Determine the [X, Y] coordinate at the center of the cell enclosing the given text.  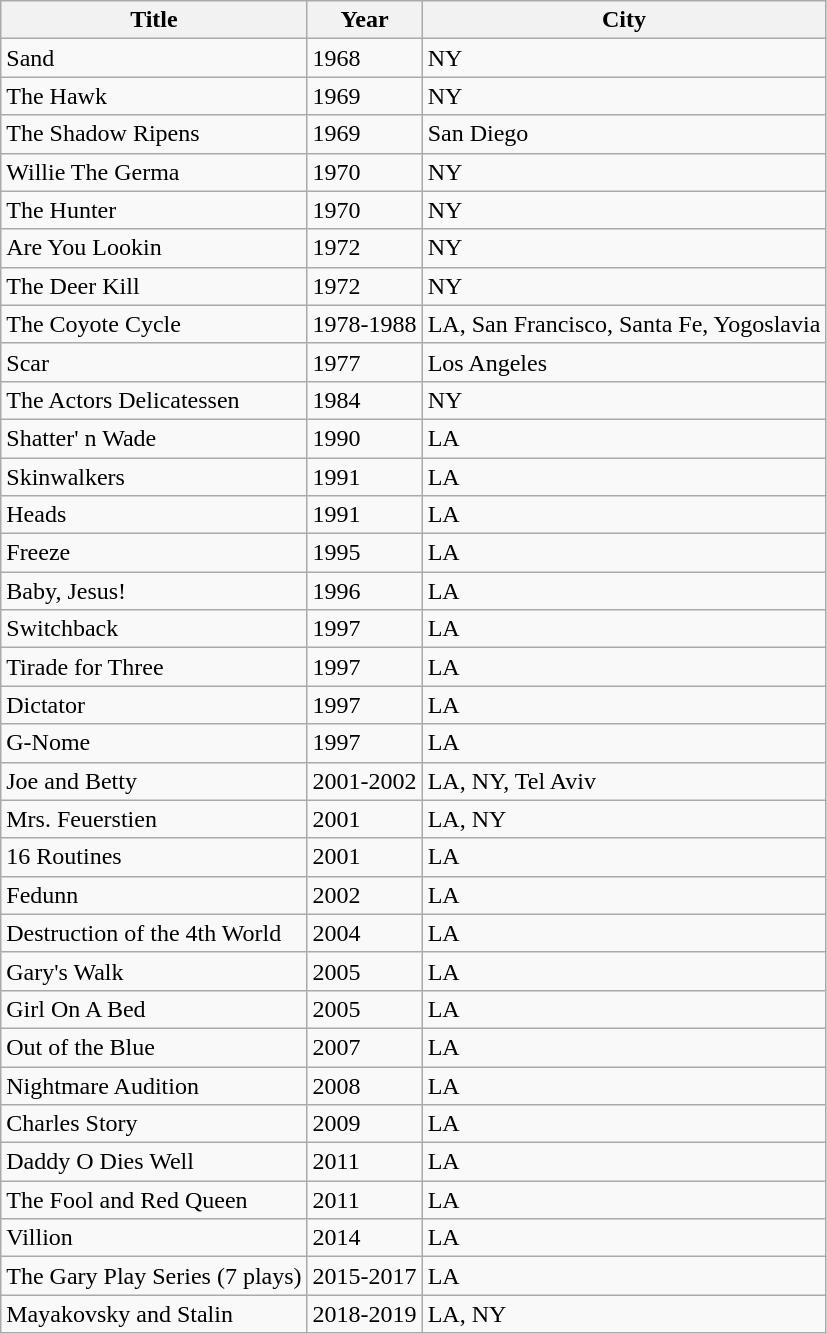
Los Angeles [624, 362]
1978-1988 [364, 324]
Heads [154, 515]
Baby, Jesus! [154, 591]
1996 [364, 591]
Freeze [154, 553]
Title [154, 20]
Switchback [154, 629]
1990 [364, 438]
The Deer Kill [154, 286]
Fedunn [154, 895]
1984 [364, 400]
1968 [364, 58]
Girl On A Bed [154, 1009]
Joe and Betty [154, 781]
Willie The Germa [154, 172]
LA, NY, Tel Aviv [624, 781]
2008 [364, 1085]
The Shadow Ripens [154, 134]
2014 [364, 1238]
San Diego [624, 134]
Tirade for Three [154, 667]
The Coyote Cycle [154, 324]
City [624, 20]
Charles Story [154, 1124]
Shatter' n Wade [154, 438]
The Gary Play Series (7 plays) [154, 1276]
16 Routines [154, 857]
Destruction of the 4th World [154, 933]
2009 [364, 1124]
Scar [154, 362]
The Actors Delicatessen [154, 400]
2002 [364, 895]
2004 [364, 933]
Year [364, 20]
G-Nome [154, 743]
Gary's Walk [154, 971]
1977 [364, 362]
Are You Lookin [154, 248]
Dictator [154, 705]
Mayakovsky and Stalin [154, 1314]
2015-2017 [364, 1276]
Villion [154, 1238]
Out of the Blue [154, 1047]
2001-2002 [364, 781]
Nightmare Audition [154, 1085]
Daddy O Dies Well [154, 1162]
2018-2019 [364, 1314]
The Fool and Red Queen [154, 1200]
The Hawk [154, 96]
1995 [364, 553]
2007 [364, 1047]
Skinwalkers [154, 477]
The Hunter [154, 210]
LA, San Francisco, Santa Fe, Yogoslavia [624, 324]
Mrs. Feuerstien [154, 819]
Sand [154, 58]
